Identify which cell holds the provided text, then report its (x, y) central coordinate. 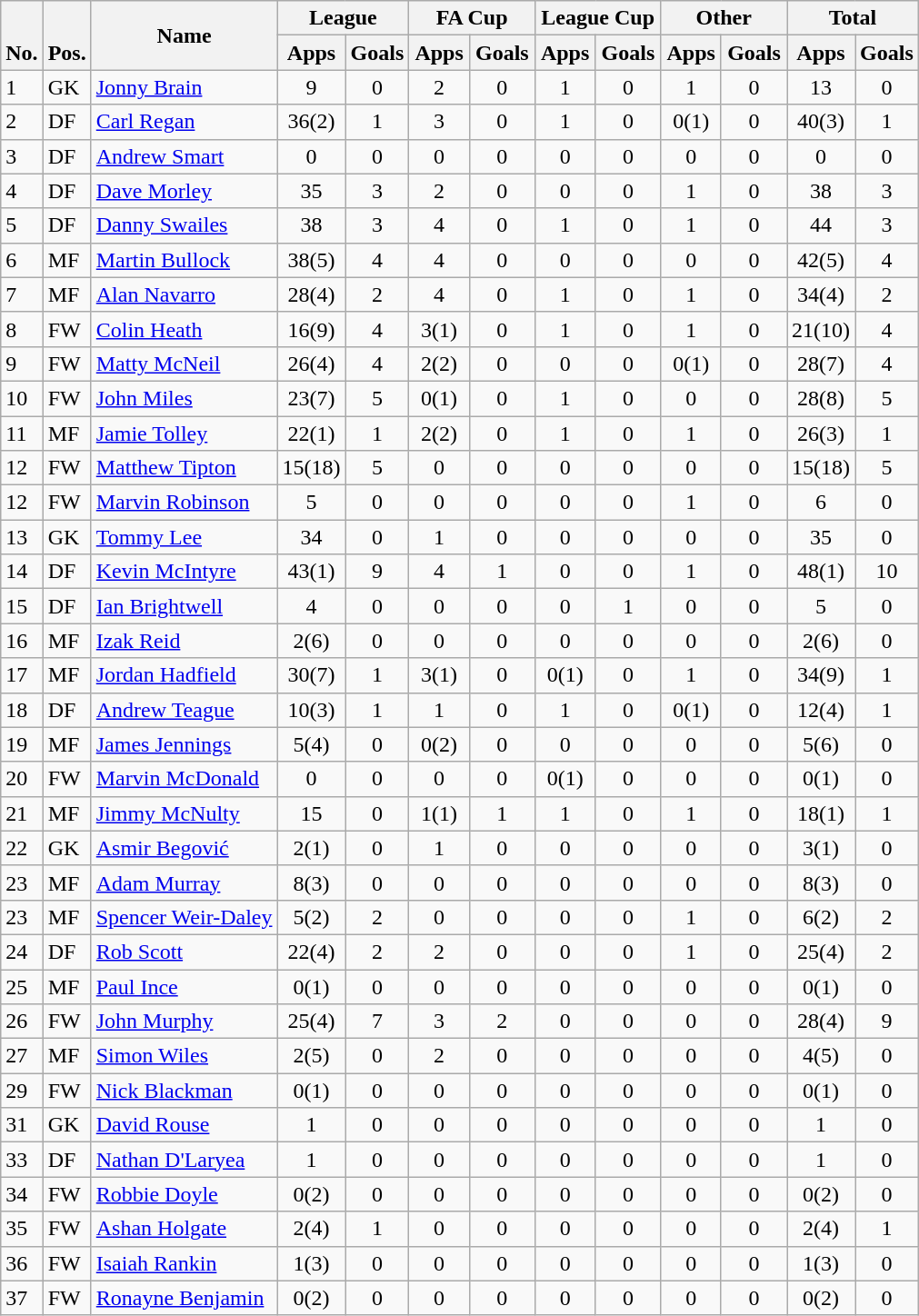
48(1) (822, 572)
James Jennings (184, 744)
18 (22, 710)
14 (22, 572)
5(2) (311, 917)
30(7) (311, 675)
Matthew Tipton (184, 468)
23(7) (311, 398)
40(3) (822, 122)
Rob Scott (184, 952)
2(1) (311, 848)
34(4) (822, 294)
27 (22, 1056)
5(6) (822, 744)
Asmir Begović (184, 848)
Carl Regan (184, 122)
10(3) (311, 710)
Danny Swailes (184, 225)
26(4) (311, 364)
Name (184, 35)
Ashan Holgate (184, 1229)
16 (22, 641)
21 (22, 813)
44 (822, 225)
11 (22, 434)
Kevin McIntyre (184, 572)
Jonny Brain (184, 87)
38(5) (311, 260)
29 (22, 1091)
Nick Blackman (184, 1091)
Marvin Robinson (184, 503)
Nathan D'Laryea (184, 1160)
Martin Bullock (184, 260)
18(1) (822, 813)
Ronayne Benjamin (184, 1298)
Jamie Tolley (184, 434)
25 (22, 986)
Dave Morley (184, 191)
4(5) (822, 1056)
League Cup (598, 18)
Izak Reid (184, 641)
21(10) (822, 329)
Colin Heath (184, 329)
Robbie Doyle (184, 1194)
24 (22, 952)
20 (22, 779)
22(4) (311, 952)
16(9) (311, 329)
League (344, 18)
5(4) (311, 744)
Ian Brightwell (184, 606)
19 (22, 744)
22 (22, 848)
17 (22, 675)
Jordan Hadfield (184, 675)
Alan Navarro (184, 294)
Total (853, 18)
34(9) (822, 675)
43(1) (311, 572)
8 (22, 329)
Adam Murray (184, 882)
Jimmy McNulty (184, 813)
Spencer Weir-Daley (184, 917)
FA Cup (473, 18)
Marvin McDonald (184, 779)
John Murphy (184, 1022)
28(7) (822, 364)
6(2) (822, 917)
28(8) (822, 398)
12(4) (822, 710)
Matty McNeil (184, 364)
37 (22, 1298)
Pos. (67, 35)
42(5) (822, 260)
John Miles (184, 398)
31 (22, 1125)
22(1) (311, 434)
26(3) (822, 434)
Andrew Smart (184, 156)
2(5) (311, 1056)
Isaiah Rankin (184, 1263)
Simon Wiles (184, 1056)
36(2) (311, 122)
Tommy Lee (184, 537)
David Rouse (184, 1125)
26 (22, 1022)
1(1) (440, 813)
No. (22, 35)
Andrew Teague (184, 710)
33 (22, 1160)
36 (22, 1263)
Other (724, 18)
Paul Ince (184, 986)
